Locate the cell with the specified text and output its [x, y] center coordinate. 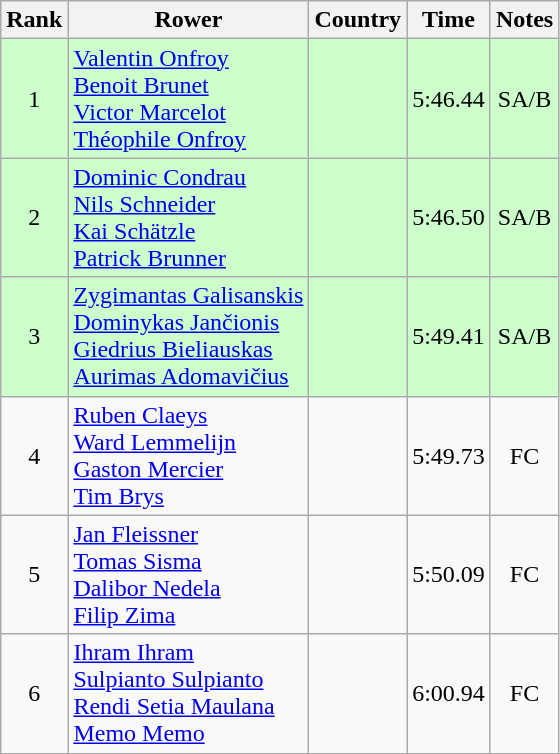
3 [34, 336]
Country [358, 20]
1 [34, 98]
6 [34, 694]
2 [34, 218]
Jan FleissnerTomas SismaDalibor NedelaFilip Zima [188, 574]
Dominic CondrauNils SchneiderKai SchätzlePatrick Brunner [188, 218]
Valentin OnfroyBenoit BrunetVictor MarcelotThéophile Onfroy [188, 98]
Notes [524, 20]
6:00.94 [449, 694]
Ruben ClaeysWard LemmelijnGaston MercierTim Brys [188, 456]
5:49.41 [449, 336]
Ihram IhramSulpianto SulpiantoRendi Setia MaulanaMemo Memo [188, 694]
Rank [34, 20]
5:46.50 [449, 218]
Rower [188, 20]
5:50.09 [449, 574]
5 [34, 574]
Zygimantas GalisanskisDominykas JančionisGiedrius BieliauskasAurimas Adomavičius [188, 336]
5:46.44 [449, 98]
5:49.73 [449, 456]
4 [34, 456]
Time [449, 20]
